Output the (x, y) coordinate of the center of the cell containing the given text.  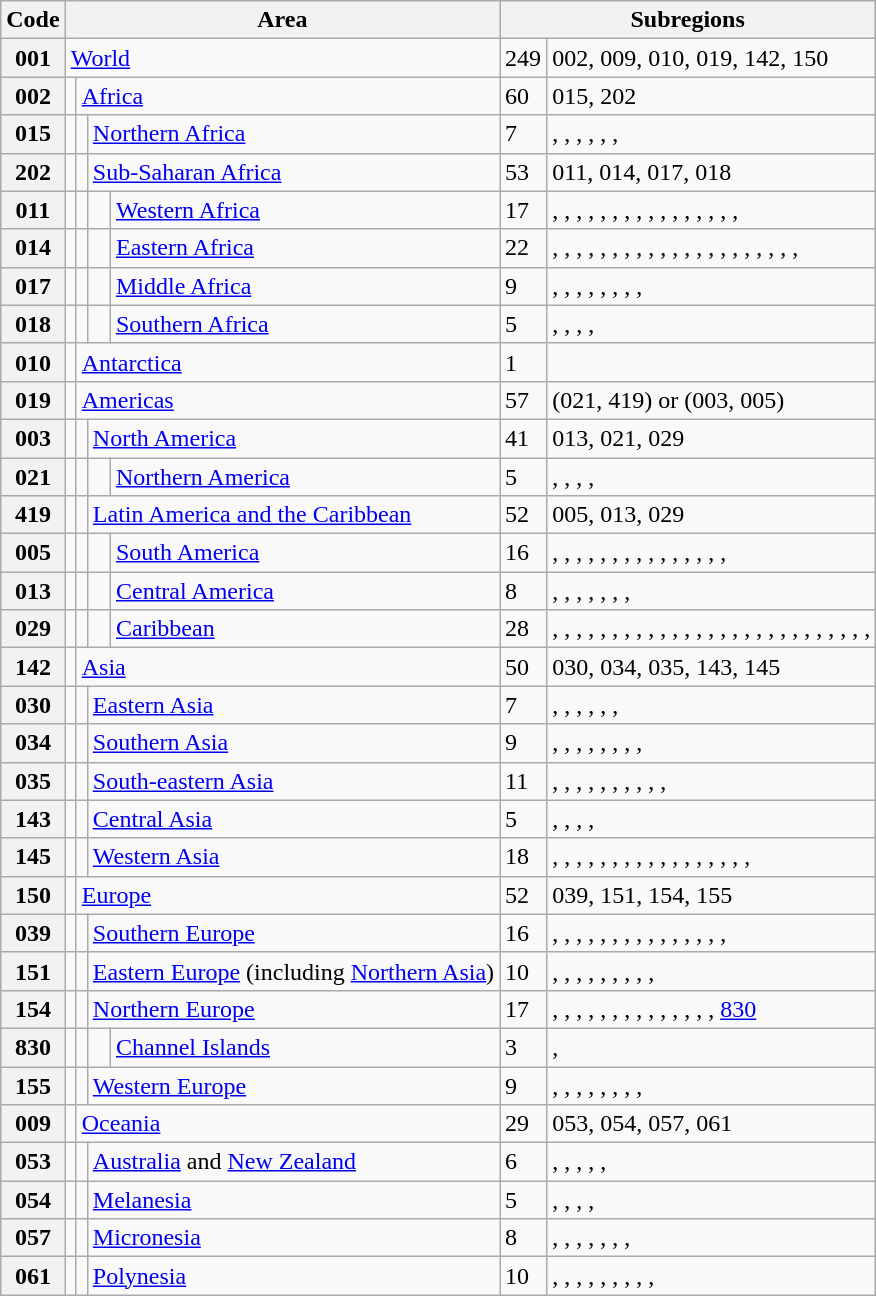
Eastern Europe (including Northern Asia) (293, 971)
010 (33, 362)
Micronesia (293, 1238)
Western Asia (293, 857)
030, 034, 035, 143, 145 (712, 667)
013 (33, 591)
Eastern Asia (293, 705)
Antarctica (288, 362)
Latin America and the Caribbean (293, 515)
035 (33, 781)
Southern Africa (304, 324)
Northern Africa (293, 134)
11 (524, 781)
18 (524, 857)
015, 202 (712, 96)
057 (33, 1238)
South-eastern Asia (293, 781)
150 (33, 895)
, , , , , , , , , , , , , , 830 (712, 1009)
Asia (288, 667)
013, 021, 029 (712, 438)
Europe (288, 895)
142 (33, 667)
Oceania (288, 1124)
155 (33, 1085)
North America (293, 438)
60 (524, 96)
Southern Asia (293, 743)
Northern Europe (293, 1009)
005, 013, 029 (712, 515)
Western Africa (304, 210)
, , , , , , , , , , , , , , , , , , , , , , , , , , , (712, 629)
034 (33, 743)
Central Asia (293, 819)
Sub-Saharan Africa (293, 172)
Polynesia (293, 1276)
South America (304, 553)
1 (524, 362)
Americas (288, 400)
003 (33, 438)
, , , , , , , , , , , , , , , , (712, 210)
29 (524, 1124)
014 (33, 248)
, , , , , , , , , , , , , , , , , (712, 857)
005 (33, 553)
001 (33, 58)
002 (33, 96)
Northern America (304, 477)
Area (282, 20)
(021, 419) or (003, 005) (712, 400)
53 (524, 172)
011, 014, 017, 018 (712, 172)
015 (33, 134)
28 (524, 629)
061 (33, 1276)
Africa (288, 96)
029 (33, 629)
6 (524, 1162)
, (712, 1047)
Channel Islands (304, 1047)
017 (33, 286)
154 (33, 1009)
151 (33, 971)
, , , , , , , , , , , , , , , , , , , , , (712, 248)
018 (33, 324)
Melanesia (293, 1200)
Central America (304, 591)
053 (33, 1162)
3 (524, 1047)
202 (33, 172)
143 (33, 819)
019 (33, 400)
Southern Europe (293, 933)
145 (33, 857)
830 (33, 1047)
Middle Africa (304, 286)
, , , , , , , , , , (712, 781)
009 (33, 1124)
Australia and New Zealand (293, 1162)
039 (33, 933)
021 (33, 477)
011 (33, 210)
053, 054, 057, 061 (712, 1124)
Western Europe (293, 1085)
030 (33, 705)
054 (33, 1200)
50 (524, 667)
002, 009, 010, 019, 142, 150 (712, 58)
419 (33, 515)
, , , , , (712, 1162)
57 (524, 400)
Subregions (688, 20)
Code (33, 20)
Eastern Africa (304, 248)
22 (524, 248)
41 (524, 438)
039, 151, 154, 155 (712, 895)
249 (524, 58)
Caribbean (304, 629)
World (282, 58)
